Find where the given text appears and provide that cell's center as [X, Y] coordinate. 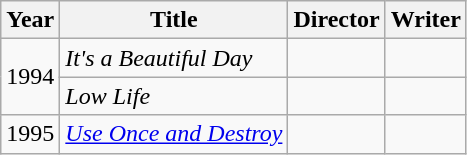
Director [336, 20]
1994 [30, 77]
1995 [30, 134]
It's a Beautiful Day [174, 58]
Year [30, 20]
Title [174, 20]
Low Life [174, 96]
Use Once and Destroy [174, 134]
Writer [426, 20]
